Provide the [x, y] coordinate of the cell's center where the given text is located.  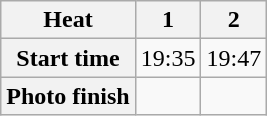
19:35 [168, 58]
2 [234, 20]
Start time [68, 58]
19:47 [234, 58]
Heat [68, 20]
Photo finish [68, 96]
1 [168, 20]
